Determine the (x, y) coordinate at the center of the cell enclosing the given text.  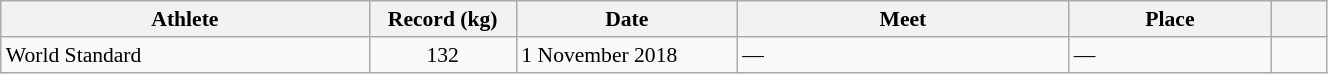
World Standard (185, 55)
Date (626, 19)
Record (kg) (442, 19)
1 November 2018 (626, 55)
132 (442, 55)
Meet (902, 19)
Athlete (185, 19)
Place (1170, 19)
